Capture the cell that displays the provided text and extract its (X, Y) central coordinate. 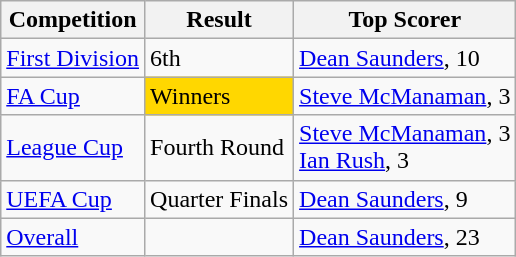
Overall (73, 237)
Winners (220, 96)
First Division (73, 58)
FA Cup (73, 96)
Dean Saunders, 10 (405, 58)
Dean Saunders, 9 (405, 199)
Quarter Finals (220, 199)
Steve McManaman, 3 Ian Rush, 3 (405, 148)
6th (220, 58)
League Cup (73, 148)
Competition (73, 20)
Result (220, 20)
Dean Saunders, 23 (405, 237)
Top Scorer (405, 20)
Fourth Round (220, 148)
UEFA Cup (73, 199)
Steve McManaman, 3 (405, 96)
